Output the [x, y] coordinate of the center of the cell containing the given text.  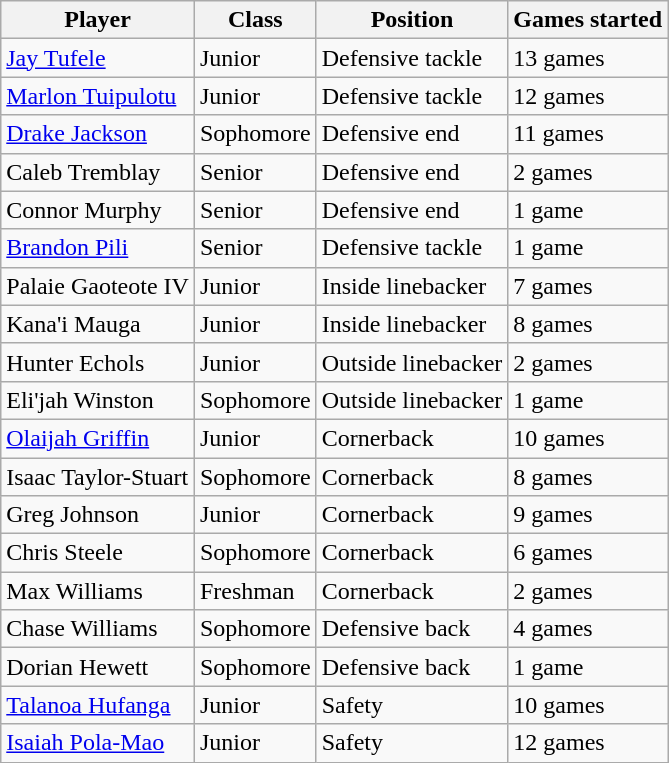
Class [255, 20]
Palaie Gaoteote IV [98, 286]
13 games [588, 58]
Isaiah Pola-Mao [98, 743]
Greg Johnson [98, 515]
Max Williams [98, 591]
7 games [588, 286]
11 games [588, 134]
Connor Murphy [98, 210]
Drake Jackson [98, 134]
Olaijah Griffin [98, 438]
Chase Williams [98, 629]
Marlon Tuipulotu [98, 96]
4 games [588, 629]
Brandon Pili [98, 248]
6 games [588, 553]
Caleb Tremblay [98, 172]
Position [412, 20]
Eli'jah Winston [98, 400]
9 games [588, 515]
Dorian Hewett [98, 667]
Player [98, 20]
Jay Tufele [98, 58]
Talanoa Hufanga [98, 705]
Chris Steele [98, 553]
Freshman [255, 591]
Hunter Echols [98, 362]
Isaac Taylor-Stuart [98, 477]
Kana'i Mauga [98, 324]
Games started [588, 20]
